Return the (x, y) coordinate for the center point of the cell that contains the specified text.  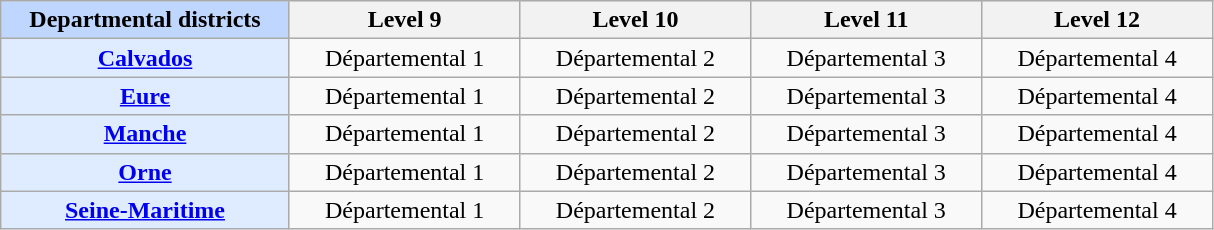
Orne (145, 172)
Seine-Maritime (145, 210)
Level 10 (636, 20)
Level 11 (866, 20)
Level 9 (404, 20)
Manche (145, 134)
Departmental districts (145, 20)
Eure (145, 96)
Calvados (145, 58)
Level 12 (1098, 20)
